Capture the cell that displays the provided text and extract its (x, y) central coordinate. 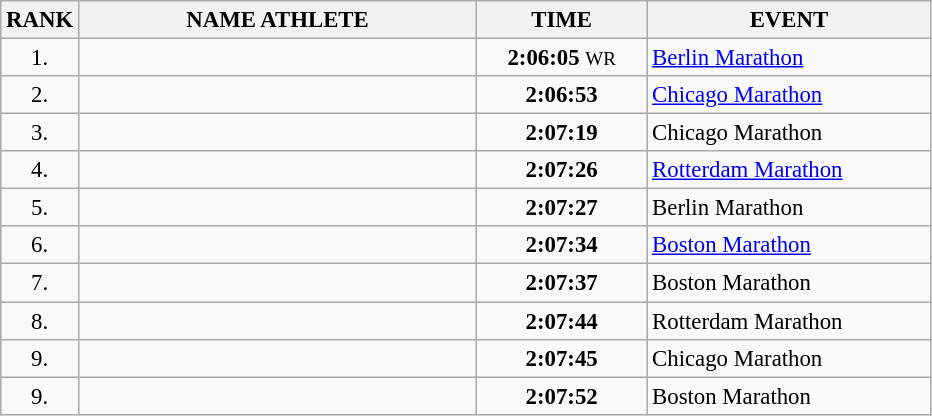
2:07:37 (562, 283)
3. (40, 133)
2:07:34 (562, 245)
EVENT (789, 20)
8. (40, 321)
2:06:53 (562, 95)
5. (40, 208)
2. (40, 95)
1. (40, 58)
2:07:27 (562, 208)
2:07:45 (562, 358)
2:07:44 (562, 321)
NAME ATHLETE (277, 20)
TIME (562, 20)
RANK (40, 20)
2:07:19 (562, 133)
6. (40, 245)
2:07:26 (562, 170)
2:06:05 WR (562, 58)
7. (40, 283)
4. (40, 170)
2:07:52 (562, 396)
